Determine the (X, Y) coordinate at the center of the cell enclosing the given text.  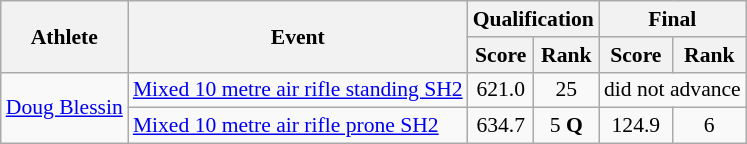
25 (566, 90)
Athlete (64, 36)
did not advance (672, 90)
5 Q (566, 126)
621.0 (501, 90)
Mixed 10 metre air rifle standing SH2 (298, 90)
Qualification (534, 19)
Mixed 10 metre air rifle prone SH2 (298, 126)
Doug Blessin (64, 108)
Final (672, 19)
Event (298, 36)
634.7 (501, 126)
124.9 (636, 126)
6 (710, 126)
